Identify which cell holds the provided text, then report its [x, y] central coordinate. 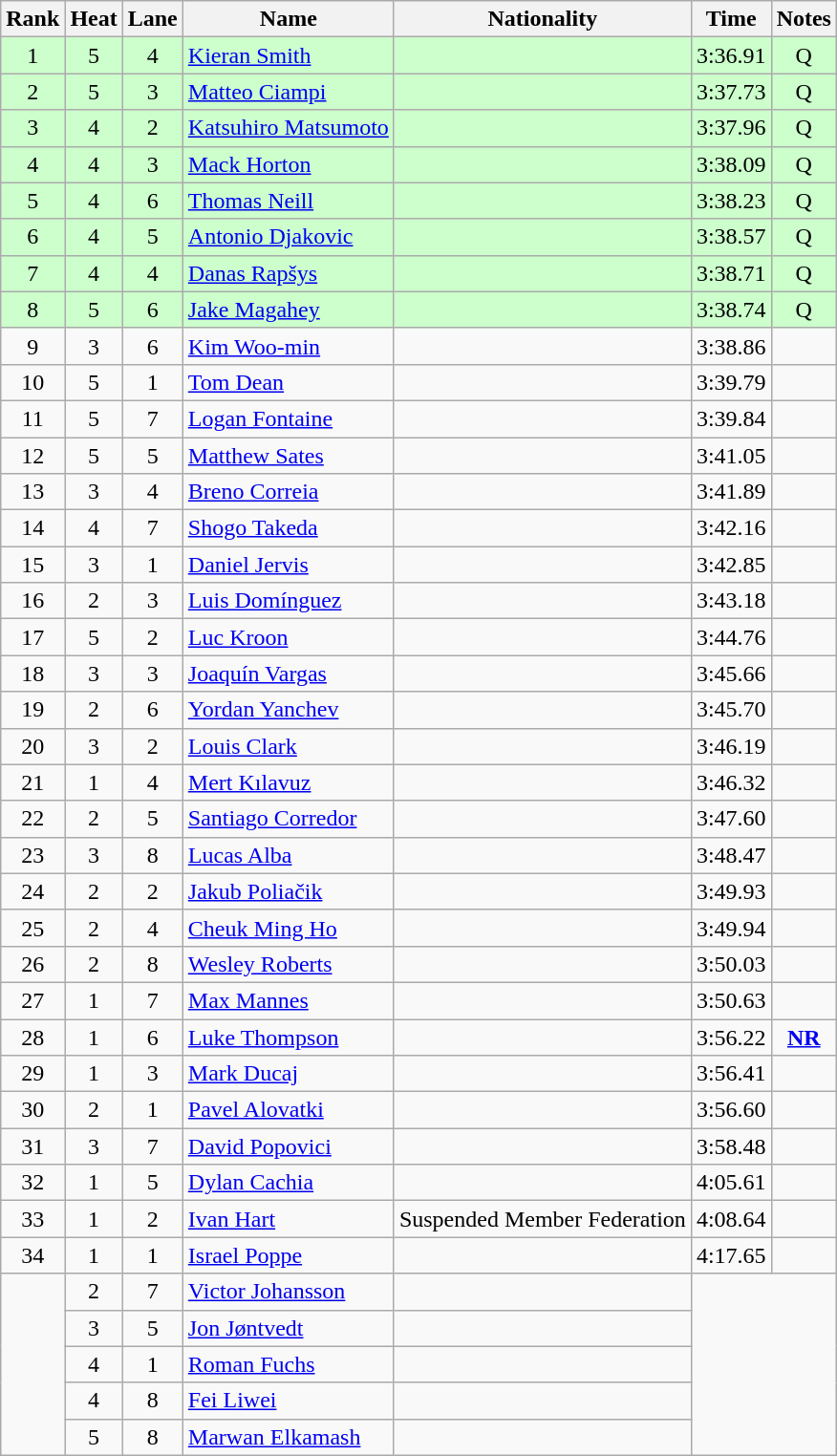
19 [32, 710]
Israel Poppe [289, 1255]
15 [32, 565]
31 [32, 1146]
3:45.70 [731, 710]
David Popovici [289, 1146]
Mert Kılavuz [289, 782]
Kim Woo-min [289, 346]
Name [289, 19]
30 [32, 1110]
Thomas Neill [289, 201]
Heat [94, 19]
Victor Johansson [289, 1292]
21 [32, 782]
4:08.64 [731, 1219]
Lane [153, 19]
Time [731, 19]
Matteo Ciampi [289, 92]
Jake Magahey [289, 310]
Joaquín Vargas [289, 674]
3:46.32 [731, 782]
3:42.85 [731, 565]
25 [32, 928]
Logan Fontaine [289, 418]
3:39.79 [731, 382]
Max Mannes [289, 1000]
3:43.18 [731, 601]
3:36.91 [731, 55]
Danas Rapšys [289, 273]
3:58.48 [731, 1146]
Suspended Member Federation [543, 1219]
Louis Clark [289, 746]
3:39.84 [731, 418]
3:56.22 [731, 1037]
23 [32, 855]
18 [32, 674]
3:37.73 [731, 92]
34 [32, 1255]
Matthew Sates [289, 456]
3:56.60 [731, 1110]
3:38.71 [731, 273]
3:49.94 [731, 928]
3:38.23 [731, 201]
Shogo Takeda [289, 528]
14 [32, 528]
10 [32, 382]
Daniel Jervis [289, 565]
20 [32, 746]
Mark Ducaj [289, 1074]
3:49.93 [731, 891]
3:38.09 [731, 164]
3:46.19 [731, 746]
Ivan Hart [289, 1219]
Nationality [543, 19]
24 [32, 891]
Luc Kroon [289, 637]
Fei Liwei [289, 1401]
3:56.41 [731, 1074]
3:44.76 [731, 637]
3:41.05 [731, 456]
28 [32, 1037]
3:38.57 [731, 237]
3:37.96 [731, 128]
Wesley Roberts [289, 964]
Jakub Poliačik [289, 891]
Rank [32, 19]
Jon Jøntvedt [289, 1328]
Pavel Alovatki [289, 1110]
3:50.63 [731, 1000]
3:48.47 [731, 855]
27 [32, 1000]
3:47.60 [731, 819]
11 [32, 418]
22 [32, 819]
Yordan Yanchev [289, 710]
Breno Correia [289, 492]
Santiago Corredor [289, 819]
4:05.61 [731, 1183]
NR [804, 1037]
32 [32, 1183]
Marwan Elkamash [289, 1437]
29 [32, 1074]
Tom Dean [289, 382]
Antonio Djakovic [289, 237]
3:45.66 [731, 674]
Dylan Cachia [289, 1183]
Cheuk Ming Ho [289, 928]
Katsuhiro Matsumoto [289, 128]
12 [32, 456]
33 [32, 1219]
Notes [804, 19]
Lucas Alba [289, 855]
3:38.74 [731, 310]
Kieran Smith [289, 55]
Mack Horton [289, 164]
9 [32, 346]
17 [32, 637]
26 [32, 964]
3:41.89 [731, 492]
Luis Domínguez [289, 601]
4:17.65 [731, 1255]
16 [32, 601]
13 [32, 492]
Roman Fuchs [289, 1364]
3:42.16 [731, 528]
3:38.86 [731, 346]
3:50.03 [731, 964]
Luke Thompson [289, 1037]
